Detect which cell encompasses the target text, then output its (X, Y) center coordinate. 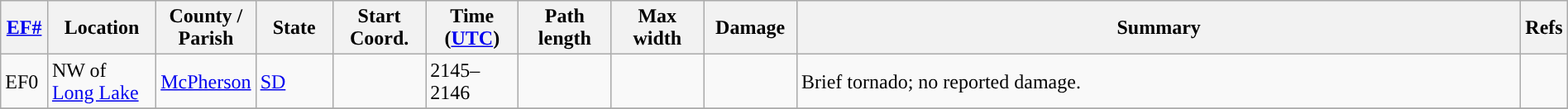
Refs (1544, 28)
2145–2146 (472, 81)
Location (101, 28)
NW of Long Lake (101, 81)
Max width (657, 28)
SD (294, 81)
EF# (25, 28)
Start Coord. (379, 28)
County / Parish (206, 28)
Time (UTC) (472, 28)
Summary (1158, 28)
Path length (565, 28)
McPherson (206, 81)
State (294, 28)
Damage (751, 28)
Brief tornado; no reported damage. (1158, 81)
EF0 (25, 81)
